Determine the [x, y] coordinate at the center of the cell enclosing the given text.  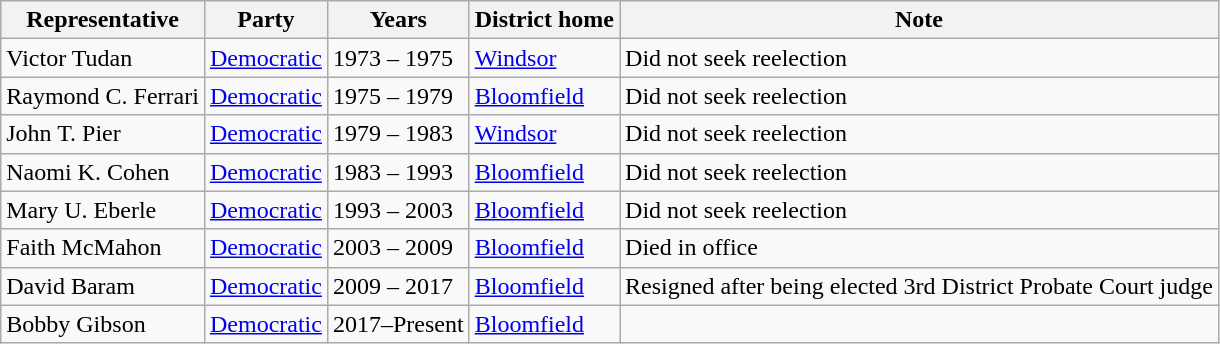
2003 – 2009 [398, 248]
Resigned after being elected 3rd District Probate Court judge [920, 286]
1973 – 1975 [398, 58]
Mary U. Eberle [103, 210]
Raymond C. Ferrari [103, 96]
Note [920, 20]
Years [398, 20]
Victor Tudan [103, 58]
2009 – 2017 [398, 286]
1993 – 2003 [398, 210]
Naomi K. Cohen [103, 172]
Died in office [920, 248]
Representative [103, 20]
Bobby Gibson [103, 324]
Party [266, 20]
2017–Present [398, 324]
David Baram [103, 286]
1979 – 1983 [398, 134]
1975 – 1979 [398, 96]
John T. Pier [103, 134]
Faith McMahon [103, 248]
District home [544, 20]
1983 – 1993 [398, 172]
